Return (X, Y) of the center of cell containing provided text 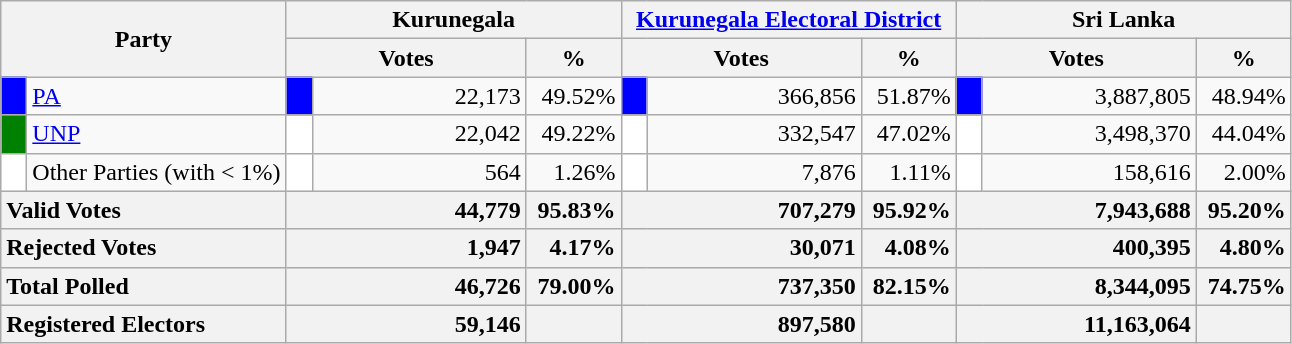
2.00% (1244, 172)
4.80% (1244, 248)
4.17% (574, 248)
46,726 (406, 286)
82.15% (908, 286)
1.26% (574, 172)
Registered Electors (144, 324)
4.08% (908, 248)
48.94% (1244, 96)
22,042 (419, 134)
PA (156, 96)
366,856 (754, 96)
3,887,805 (1089, 96)
79.00% (574, 286)
95.92% (908, 210)
1.11% (908, 172)
564 (419, 172)
Rejected Votes (144, 248)
7,943,688 (1076, 210)
Kurunegala (454, 20)
8,344,095 (1076, 286)
UNP (156, 134)
3,498,370 (1089, 134)
158,616 (1089, 172)
44.04% (1244, 134)
Valid Votes (144, 210)
Sri Lanka (1124, 20)
47.02% (908, 134)
30,071 (741, 248)
11,163,064 (1076, 324)
59,146 (406, 324)
332,547 (754, 134)
Party (144, 39)
49.22% (574, 134)
22,173 (419, 96)
7,876 (754, 172)
Total Polled (144, 286)
49.52% (574, 96)
95.20% (1244, 210)
44,779 (406, 210)
707,279 (741, 210)
Kurunegala Electoral District (788, 20)
400,395 (1076, 248)
95.83% (574, 210)
74.75% (1244, 286)
897,580 (741, 324)
51.87% (908, 96)
1,947 (406, 248)
737,350 (741, 286)
Other Parties (with < 1%) (156, 172)
